Return (X, Y) of the center of cell containing provided text 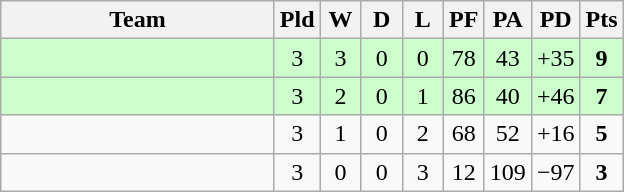
Pts (602, 20)
+16 (556, 134)
+46 (556, 96)
12 (464, 172)
Pld (297, 20)
PD (556, 20)
+35 (556, 58)
PF (464, 20)
109 (508, 172)
−97 (556, 172)
W (340, 20)
52 (508, 134)
L (422, 20)
PA (508, 20)
5 (602, 134)
68 (464, 134)
86 (464, 96)
D (382, 20)
78 (464, 58)
40 (508, 96)
7 (602, 96)
Team (138, 20)
9 (602, 58)
43 (508, 58)
